Scan for the cell matching the given text and deliver its (x, y) coordinate at center. 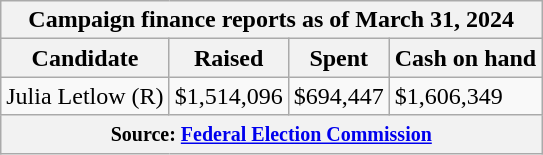
Source: Federal Election Commission (272, 134)
$694,447 (338, 96)
Cash on hand (465, 58)
Raised (228, 58)
$1,606,349 (465, 96)
Candidate (85, 58)
Spent (338, 58)
$1,514,096 (228, 96)
Campaign finance reports as of March 31, 2024 (272, 20)
Julia Letlow (R) (85, 96)
